Search for the cell housing the specified text and yield its [X, Y] center coordinate. 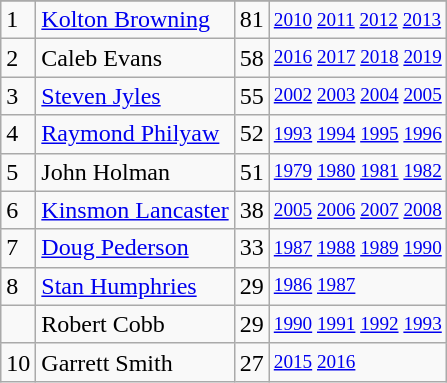
1986 1987 [358, 286]
2010 2011 2012 2013 [358, 20]
Raymond Philyaw [135, 134]
5 [18, 172]
Steven Jyles [135, 96]
3 [18, 96]
Garrett Smith [135, 362]
6 [18, 210]
27 [252, 362]
Caleb Evans [135, 58]
2005 2006 2007 2008 [358, 210]
58 [252, 58]
1979 1980 1981 1982 [358, 172]
51 [252, 172]
1993 1994 1995 1996 [358, 134]
10 [18, 362]
Robert Cobb [135, 324]
1987 1988 1989 1990 [358, 248]
Doug Pederson [135, 248]
Kinsmon Lancaster [135, 210]
1 [18, 20]
52 [252, 134]
55 [252, 96]
John Holman [135, 172]
Kolton Browning [135, 20]
4 [18, 134]
38 [252, 210]
33 [252, 248]
7 [18, 248]
1990 1991 1992 1993 [358, 324]
2 [18, 58]
8 [18, 286]
2002 2003 2004 2005 [358, 96]
Stan Humphries [135, 286]
2015 2016 [358, 362]
81 [252, 20]
2016 2017 2018 2019 [358, 58]
